From the cell containing the given text, extract its center point as [X, Y] coordinate. 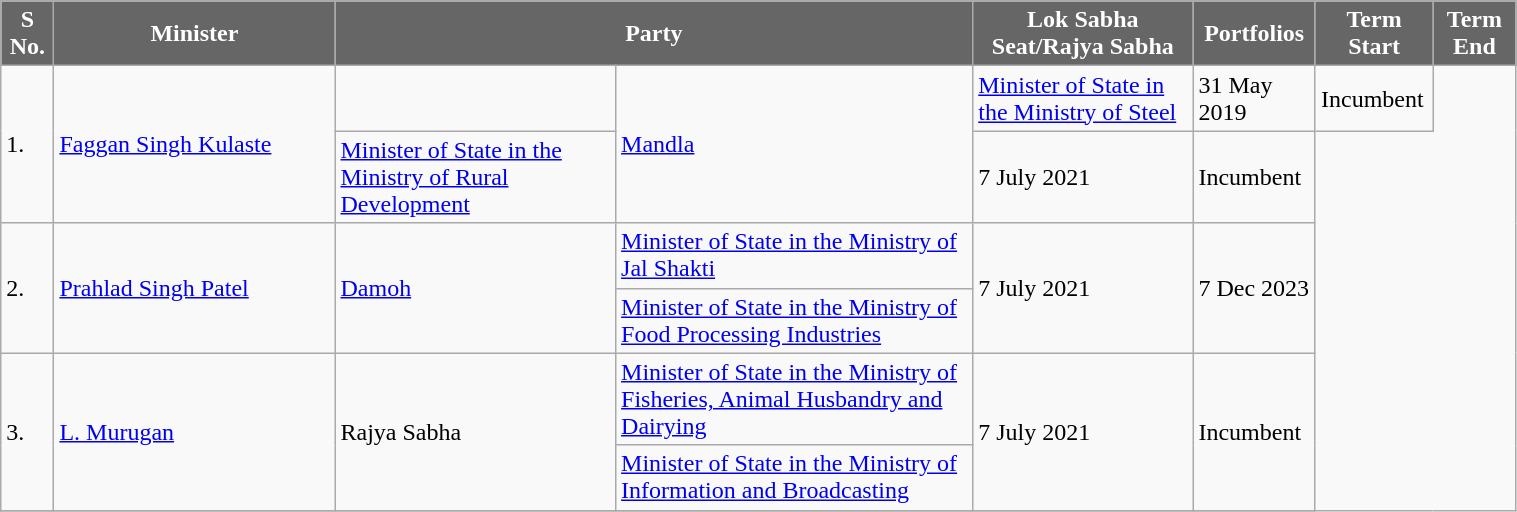
31 May 2019 [1254, 98]
Minister of State in the Ministry of Food Processing Industries [794, 320]
L. Murugan [194, 432]
Term Start [1374, 34]
7 Dec 2023 [1254, 288]
Faggan Singh Kulaste [194, 144]
Minister of State in the Ministry of Rural Development [476, 177]
Minister of State in the Ministry of Jal Shakti [794, 256]
Mandla [794, 144]
Party [654, 34]
Lok Sabha Seat/Rajya Sabha [1083, 34]
1. [28, 144]
Prahlad Singh Patel [194, 288]
2. [28, 288]
Term End [1474, 34]
Portfolios [1254, 34]
Rajya Sabha [476, 432]
Minister of State in the Ministry of Fisheries, Animal Husbandry and Dairying [794, 399]
Minister of State in the Ministry of Information and Broadcasting [794, 478]
S No. [28, 34]
Damoh [476, 288]
3. [28, 432]
Minister of State in the Ministry of Steel [1083, 98]
Minister [194, 34]
